Detect which cell encompasses the target text, then output its [X, Y] center coordinate. 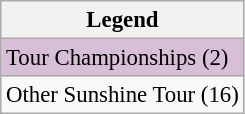
Legend [122, 20]
Tour Championships (2) [122, 58]
Other Sunshine Tour (16) [122, 95]
